Detect which cell encompasses the target text, then output its (X, Y) center coordinate. 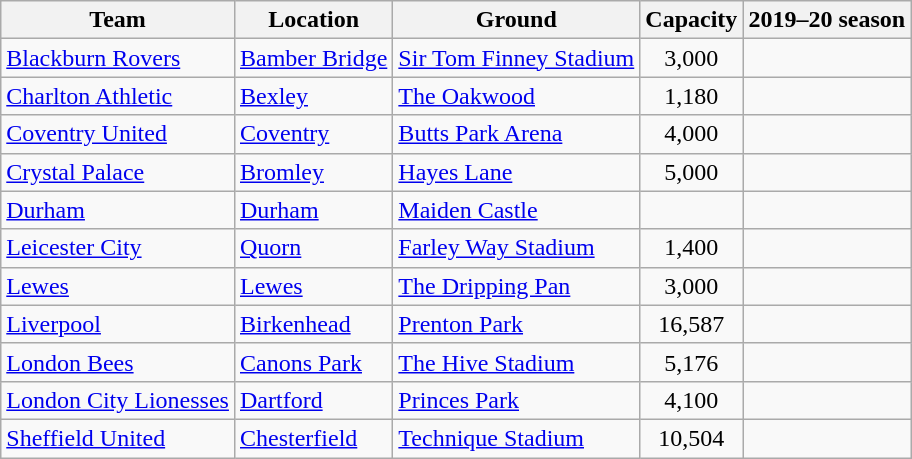
Bamber Bridge (313, 58)
The Dripping Pan (516, 286)
Technique Stadium (516, 438)
4,000 (692, 134)
16,587 (692, 324)
Chesterfield (313, 438)
Farley Way Stadium (516, 248)
Quorn (313, 248)
Butts Park Arena (516, 134)
Princes Park (516, 400)
Charlton Athletic (118, 96)
Liverpool (118, 324)
Maiden Castle (516, 210)
Blackburn Rovers (118, 58)
London City Lionesses (118, 400)
Bexley (313, 96)
Sheffield United (118, 438)
Canons Park (313, 362)
Location (313, 20)
Sir Tom Finney Stadium (516, 58)
5,000 (692, 172)
Coventry (313, 134)
2019–20 season (827, 20)
5,176 (692, 362)
London Bees (118, 362)
Coventry United (118, 134)
Hayes Lane (516, 172)
Prenton Park (516, 324)
10,504 (692, 438)
1,400 (692, 248)
Leicester City (118, 248)
Ground (516, 20)
Team (118, 20)
The Hive Stadium (516, 362)
1,180 (692, 96)
Capacity (692, 20)
Crystal Palace (118, 172)
4,100 (692, 400)
Dartford (313, 400)
Birkenhead (313, 324)
The Oakwood (516, 96)
Bromley (313, 172)
